For the text-containing cell, return its midpoint in (x, y) coordinate format. 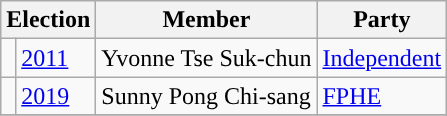
Member (206, 20)
Election (48, 20)
Sunny Pong Chi-sang (206, 96)
FPHE (382, 96)
2011 (56, 58)
Party (382, 20)
2019 (56, 96)
Yvonne Tse Suk-chun (206, 58)
Independent (382, 58)
